Scan for the cell matching the given text and deliver its [x, y] coordinate at center. 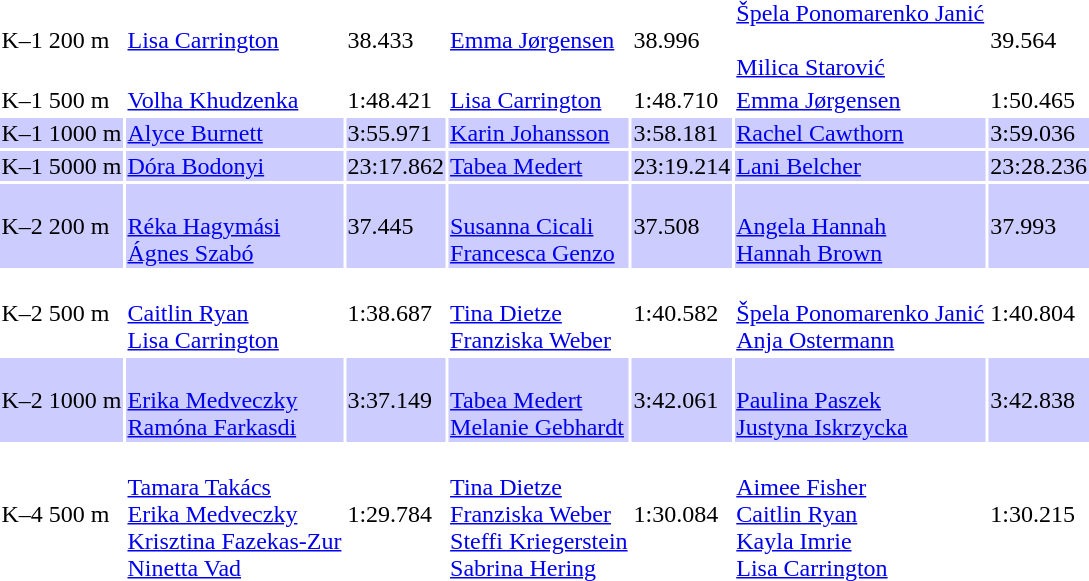
Tabea Medert [540, 166]
Angela HannahHannah Brown [860, 226]
K–1 5000 m [62, 166]
Lisa Carrington [540, 100]
K–2 200 m [62, 226]
K–2 500 m [62, 313]
23:28.236 [1039, 166]
1:48.710 [682, 100]
Karin Johansson [540, 133]
Paulina PaszekJustyna Iskrzycka [860, 400]
3:55.971 [396, 133]
Tina DietzeFranziska Weber [540, 313]
1:50.465 [1039, 100]
K–1 1000 m [62, 133]
Alyce Burnett [234, 133]
3:37.149 [396, 400]
3:42.061 [682, 400]
23:17.862 [396, 166]
Dóra Bodonyi [234, 166]
Rachel Cawthorn [860, 133]
23:19.214 [682, 166]
Lani Belcher [860, 166]
37.445 [396, 226]
37.508 [682, 226]
1:48.421 [396, 100]
1:40.804 [1039, 313]
Réka HagymásiÁgnes Szabó [234, 226]
Susanna CicaliFrancesca Genzo [540, 226]
1:38.687 [396, 313]
3:58.181 [682, 133]
Špela Ponomarenko JanićAnja Ostermann [860, 313]
Emma Jørgensen [860, 100]
3:42.838 [1039, 400]
Tabea MedertMelanie Gebhardt [540, 400]
1:40.582 [682, 313]
Erika MedveczkyRamóna Farkasdi [234, 400]
K–2 1000 m [62, 400]
3:59.036 [1039, 133]
37.993 [1039, 226]
Volha Khudzenka [234, 100]
K–1 500 m [62, 100]
Caitlin RyanLisa Carrington [234, 313]
